From the cell containing the given text, extract its center point as (X, Y) coordinate. 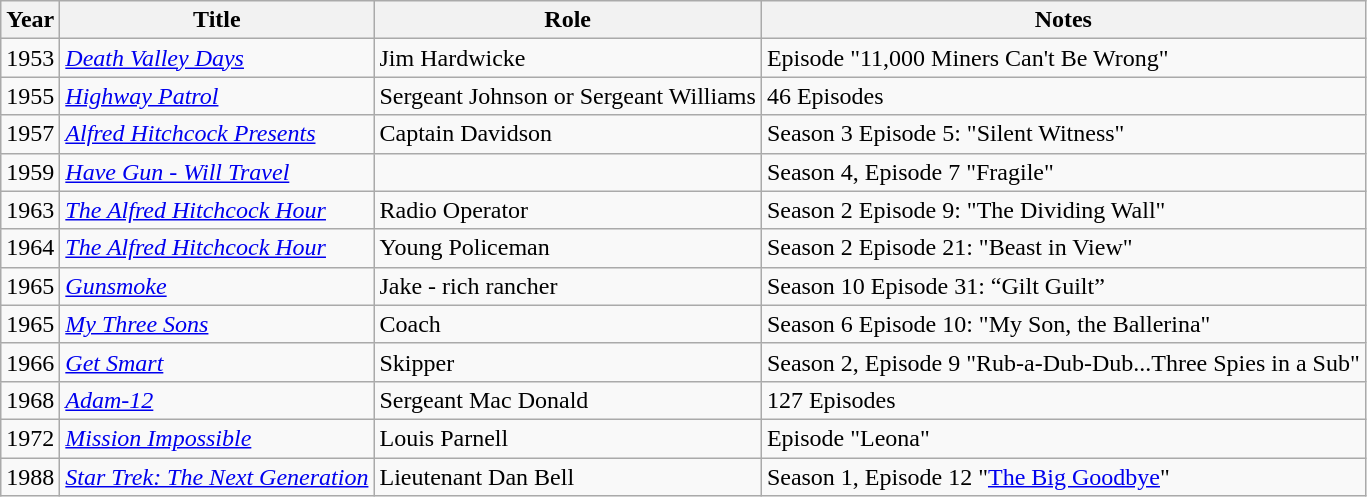
46 Episodes (1063, 96)
1988 (30, 477)
Young Policeman (568, 248)
Mission Impossible (217, 438)
1957 (30, 134)
Season 2 Episode 9: "The Dividing Wall" (1063, 210)
Gunsmoke (217, 286)
Sergeant Johnson or Sergeant Williams (568, 96)
1964 (30, 248)
Season 10 Episode 31: “Gilt Guilt” (1063, 286)
Jake - rich rancher (568, 286)
Highway Patrol (217, 96)
1968 (30, 400)
1963 (30, 210)
Coach (568, 324)
Sergeant Mac Donald (568, 400)
1972 (30, 438)
Notes (1063, 20)
Radio Operator (568, 210)
Season 2 Episode 21: "Beast in View" (1063, 248)
Louis Parnell (568, 438)
Season 2, Episode 9 "Rub-a-Dub-Dub...Three Spies in a Sub" (1063, 362)
127 Episodes (1063, 400)
Skipper (568, 362)
1959 (30, 172)
Have Gun - Will Travel (217, 172)
Year (30, 20)
Season 4, Episode 7 "Fragile" (1063, 172)
My Three Sons (217, 324)
Episode "Leona" (1063, 438)
Adam-12 (217, 400)
Alfred Hitchcock Presents (217, 134)
Death Valley Days (217, 58)
Episode "11,000 Miners Can't Be Wrong" (1063, 58)
Jim Hardwicke (568, 58)
1966 (30, 362)
Star Trek: The Next Generation (217, 477)
1953 (30, 58)
Get Smart (217, 362)
Season 3 Episode 5: "Silent Witness" (1063, 134)
Role (568, 20)
Season 1, Episode 12 "The Big Goodbye" (1063, 477)
Title (217, 20)
Captain Davidson (568, 134)
1955 (30, 96)
Lieutenant Dan Bell (568, 477)
Season 6 Episode 10: "My Son, the Ballerina" (1063, 324)
